Pinpoint the cell where the given text exists, returning its (x, y) midpoint coordinate. 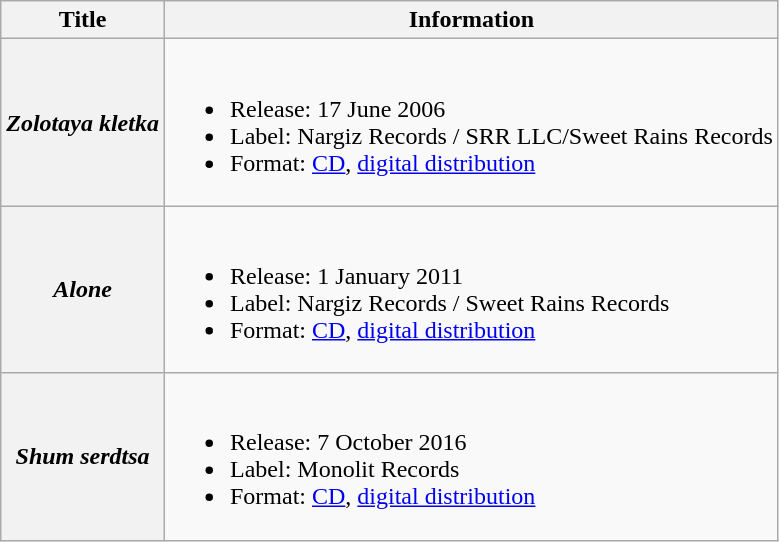
Release: 7 October 2016Label: Monolit RecordsFormat: CD, digital distribution (471, 456)
Information (471, 20)
Title (83, 20)
Alone (83, 290)
Zolotaya kletka (83, 122)
Shum serdtsa (83, 456)
Release: 1 January 2011Label: Nargiz Records / Sweet Rains RecordsFormat: CD, digital distribution (471, 290)
Release: 17 June 2006Label: Nargiz Records / SRR LLC/Sweet Rains RecordsFormat: CD, digital distribution (471, 122)
